Identify which cell holds the provided text, then report its (X, Y) central coordinate. 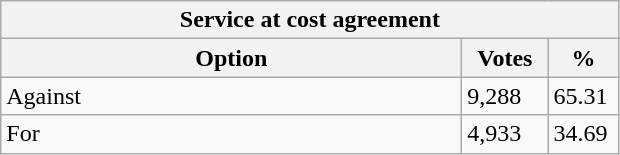
Service at cost agreement (310, 20)
4,933 (505, 134)
34.69 (584, 134)
Option (232, 58)
Against (232, 96)
Votes (505, 58)
% (584, 58)
9,288 (505, 96)
For (232, 134)
65.31 (584, 96)
